Provide the (x, y) coordinate of the cell's center where the given text is located.  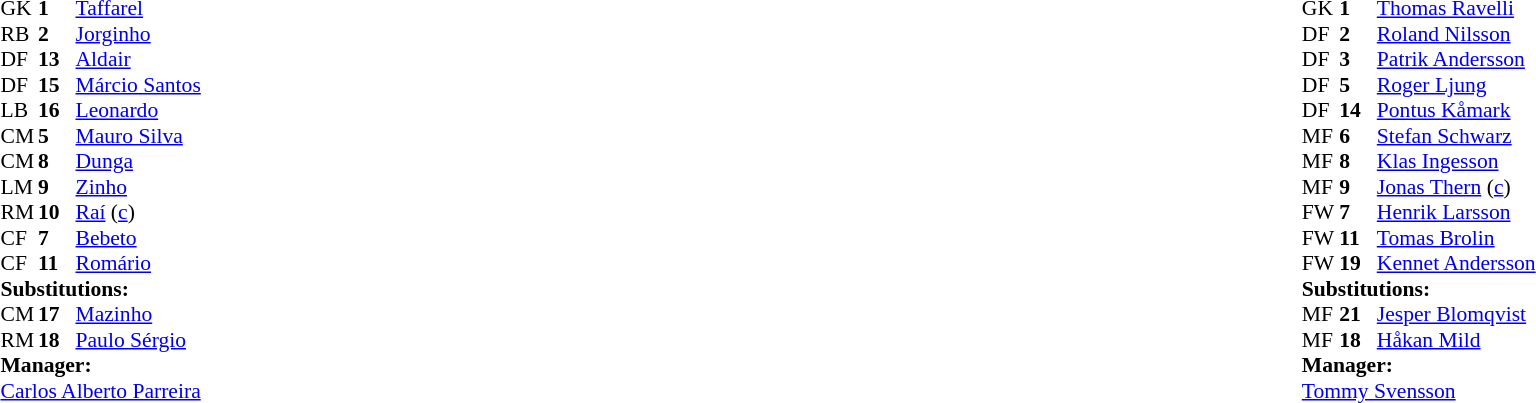
Aldair (138, 59)
Leonardo (138, 111)
Henrik Larsson (1456, 213)
Zinho (138, 187)
Håkan Mild (1456, 340)
13 (57, 59)
10 (57, 213)
Roger Ljung (1456, 85)
Dunga (138, 161)
6 (1358, 136)
Mazinho (138, 315)
21 (1358, 315)
15 (57, 85)
17 (57, 315)
Stefan Schwarz (1456, 136)
19 (1358, 263)
Roland Nilsson (1456, 34)
Raí (c) (138, 213)
Jesper Blomqvist (1456, 315)
LB (19, 111)
Bebeto (138, 238)
Jonas Thern (c) (1456, 187)
Pontus Kåmark (1456, 111)
Mauro Silva (138, 136)
Márcio Santos (138, 85)
Patrik Andersson (1456, 59)
3 (1358, 59)
RB (19, 34)
Klas Ingesson (1456, 161)
LM (19, 187)
Jorginho (138, 34)
Romário (138, 263)
14 (1358, 111)
Tomas Brolin (1456, 238)
Kennet Andersson (1456, 263)
Paulo Sérgio (138, 340)
16 (57, 111)
